Find where the given text appears and provide that cell's center as [x, y] coordinate. 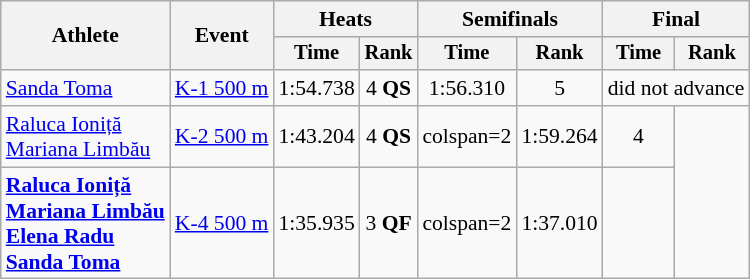
Event [222, 36]
Sanda Toma [86, 88]
1:43.204 [316, 136]
5 [559, 88]
1:56.310 [466, 88]
Raluca IonițăMariana Limbău [86, 136]
1:37.010 [559, 223]
Athlete [86, 36]
Semifinals [510, 19]
K-4 500 m [222, 223]
1:35.935 [316, 223]
3 QF [389, 223]
Raluca IonițăMariana LimbăuElena RaduSanda Toma [86, 223]
did not advance [676, 88]
1:59.264 [559, 136]
K-2 500 m [222, 136]
1:54.738 [316, 88]
Heats [345, 19]
Final [676, 19]
K-1 500 m [222, 88]
4 [639, 136]
